Extract the [X, Y] coordinate from the center of the cell holding the provided text.  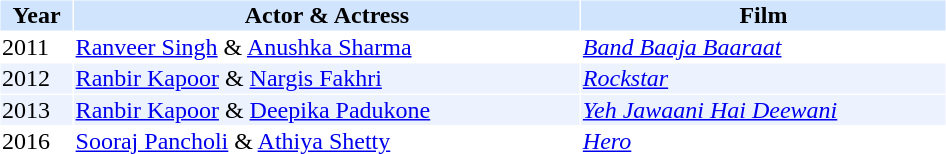
Actor & Actress [327, 15]
2011 [36, 47]
Ranbir Kapoor & Deepika Padukone [327, 110]
Rockstar [763, 79]
Year [36, 15]
Yeh Jawaani Hai Deewani [763, 110]
Band Baaja Baaraat [763, 47]
2013 [36, 110]
2012 [36, 79]
Ranveer Singh & Anushka Sharma [327, 47]
Ranbir Kapoor & Nargis Fakhri [327, 79]
Film [763, 15]
